Scan for the cell matching the given text and deliver its [X, Y] coordinate at center. 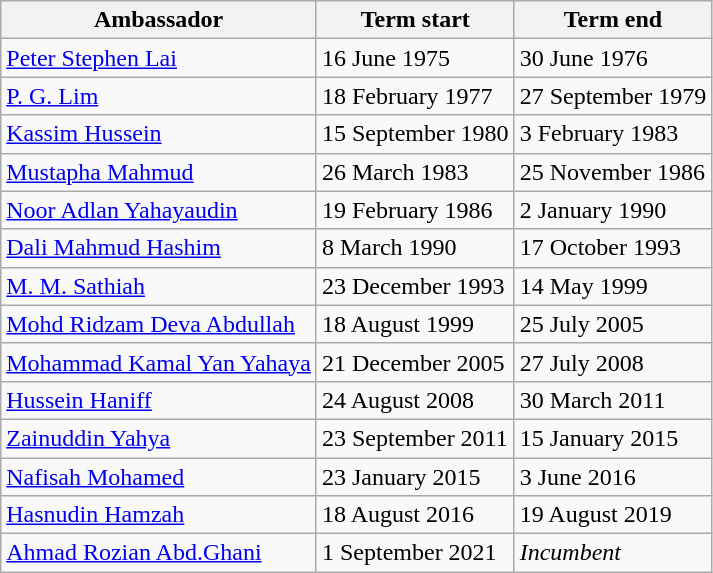
Zainuddin Yahya [159, 438]
16 June 1975 [415, 58]
Term start [415, 20]
Mohd Ridzam Deva Abdullah [159, 324]
3 June 2016 [613, 477]
14 May 1999 [613, 286]
18 February 1977 [415, 96]
Peter Stephen Lai [159, 58]
Hasnudin Hamzah [159, 515]
15 September 1980 [415, 134]
M. M. Sathiah [159, 286]
18 August 1999 [415, 324]
17 October 1993 [613, 248]
25 July 2005 [613, 324]
3 February 1983 [613, 134]
27 July 2008 [613, 362]
2 January 1990 [613, 210]
Mustapha Mahmud [159, 172]
19 August 2019 [613, 515]
19 February 1986 [415, 210]
18 August 2016 [415, 515]
Ambassador [159, 20]
25 November 1986 [613, 172]
21 December 2005 [415, 362]
23 September 2011 [415, 438]
Dali Mahmud Hashim [159, 248]
30 March 2011 [613, 400]
26 March 1983 [415, 172]
Mohammad Kamal Yan Yahaya [159, 362]
Incumbent [613, 553]
15 January 2015 [613, 438]
23 December 1993 [415, 286]
Kassim Hussein [159, 134]
23 January 2015 [415, 477]
30 June 1976 [613, 58]
8 March 1990 [415, 248]
27 September 1979 [613, 96]
Noor Adlan Yahayaudin [159, 210]
24 August 2008 [415, 400]
P. G. Lim [159, 96]
Term end [613, 20]
Nafisah Mohamed [159, 477]
1 September 2021 [415, 553]
Hussein Haniff [159, 400]
Ahmad Rozian Abd.Ghani [159, 553]
